Search for the cell housing the specified text and yield its [X, Y] center coordinate. 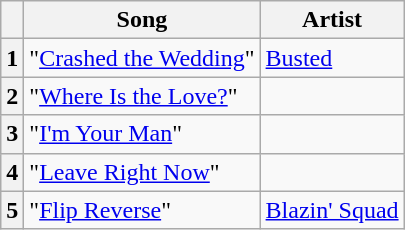
Artist [332, 20]
"Crashed the Wedding" [142, 58]
5 [12, 210]
Busted [332, 58]
3 [12, 134]
Song [142, 20]
"Leave Right Now" [142, 172]
"I'm Your Man" [142, 134]
1 [12, 58]
"Where Is the Love?" [142, 96]
4 [12, 172]
Blazin' Squad [332, 210]
2 [12, 96]
"Flip Reverse" [142, 210]
